Scan for the cell matching the given text and deliver its (X, Y) coordinate at center. 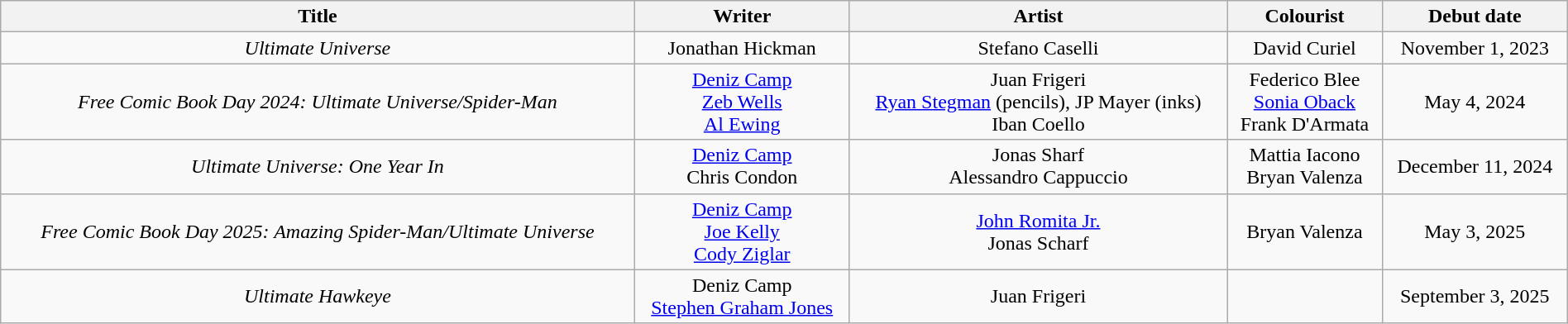
Title (318, 17)
Jonas SharfAlessandro Cappuccio (1038, 167)
Federico BleeSonia ObackFrank D'Armata (1305, 102)
Deniz CampJoe KellyCody Ziglar (742, 231)
Artist (1038, 17)
Ultimate Universe (318, 48)
December 11, 2024 (1475, 167)
May 3, 2025 (1475, 231)
Ultimate Hawkeye (318, 296)
Deniz CampZeb WellsAl Ewing (742, 102)
Juan Frigeri (1038, 296)
Free Comic Book Day 2025: Amazing Spider-Man/Ultimate Universe (318, 231)
Bryan Valenza (1305, 231)
Deniz CampStephen Graham Jones (742, 296)
David Curiel (1305, 48)
Mattia IaconoBryan Valenza (1305, 167)
Debut date (1475, 17)
November 1, 2023 (1475, 48)
Colourist (1305, 17)
John Romita Jr.Jonas Scharf (1038, 231)
Writer (742, 17)
Jonathan Hickman (742, 48)
September 3, 2025 (1475, 296)
Free Comic Book Day 2024: Ultimate Universe/Spider-Man (318, 102)
Ultimate Universe: One Year In (318, 167)
May 4, 2024 (1475, 102)
Stefano Caselli (1038, 48)
Deniz CampChris Condon (742, 167)
Juan FrigeriRyan Stegman (pencils), JP Mayer (inks)Iban Coello (1038, 102)
